Extract the [x, y] coordinate from the center of the cell holding the provided text.  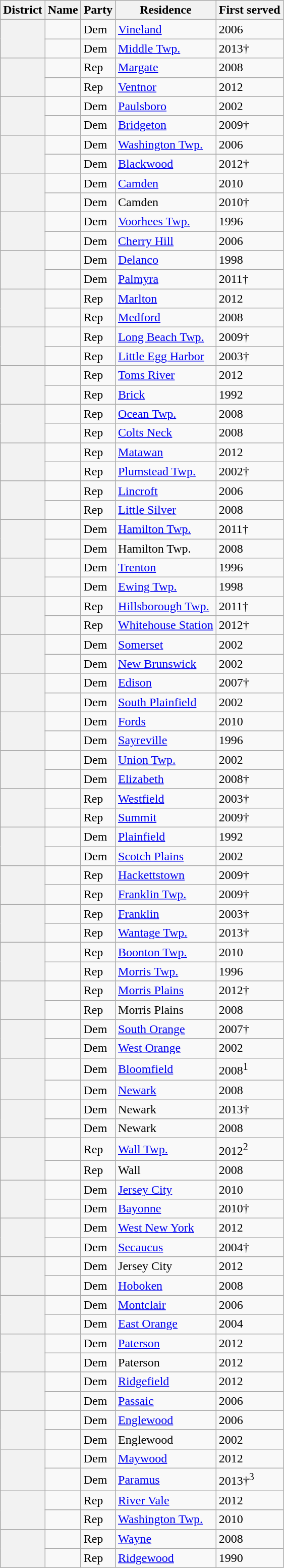
Morris Twp. [166, 971]
Wantage Twp. [166, 933]
New Brunswick [166, 664]
Sayreville [166, 741]
Middle Twp. [166, 48]
Maywood [166, 1458]
Fords [166, 721]
East Orange [166, 1324]
Toms River [166, 375]
20081 [249, 1069]
Ocean Twp. [166, 414]
Passaic [166, 1401]
Somerset [166, 645]
Ewing Twp. [166, 587]
Ridgewood [166, 1558]
Party [98, 10]
Wayne [166, 1539]
Bloomfield [166, 1069]
Margate [166, 68]
Paramus [166, 1479]
Marlton [166, 299]
Residence [166, 10]
Brick [166, 395]
Edison [166, 683]
Trenton [166, 568]
South Plainfield [166, 702]
Bayonne [166, 1209]
District [23, 10]
Colts Neck [166, 433]
Montclair [166, 1305]
River Vale [166, 1500]
Long Beach Twp. [166, 337]
Blackwood [166, 164]
Plainfield [166, 837]
First served [249, 10]
Voorhees Twp. [166, 221]
Name [63, 10]
20122 [249, 1150]
Lincroft [166, 491]
Wall [166, 1170]
2008† [249, 779]
Wall Twp. [166, 1150]
Palmyra [166, 279]
Paulsboro [166, 106]
Whitehouse Station [166, 625]
1990 [249, 1558]
Franklin [166, 914]
Hillsborough Twp. [166, 606]
Vineland [166, 29]
Ventnor [166, 87]
2004† [249, 1247]
Cherry Hill [166, 241]
Franklin Twp. [166, 895]
Little Silver [166, 510]
Matawan [166, 452]
Little Egg Harbor [166, 356]
Hoboken [166, 1286]
2002† [249, 471]
South Orange [166, 1029]
Secaucus [166, 1247]
Scotch Plains [166, 856]
Delanco [166, 260]
West Orange [166, 1048]
West New York [166, 1228]
Elizabeth [166, 779]
Hackettstown [166, 875]
Bridgeton [166, 125]
Union Twp. [166, 760]
Summit [166, 817]
Boonton Twp. [166, 952]
2013†3 [249, 1479]
Plumstead Twp. [166, 471]
Ridgefield [166, 1382]
Westfield [166, 798]
Medford [166, 318]
2004 [249, 1324]
